Search for the cell housing the specified text and yield its [X, Y] center coordinate. 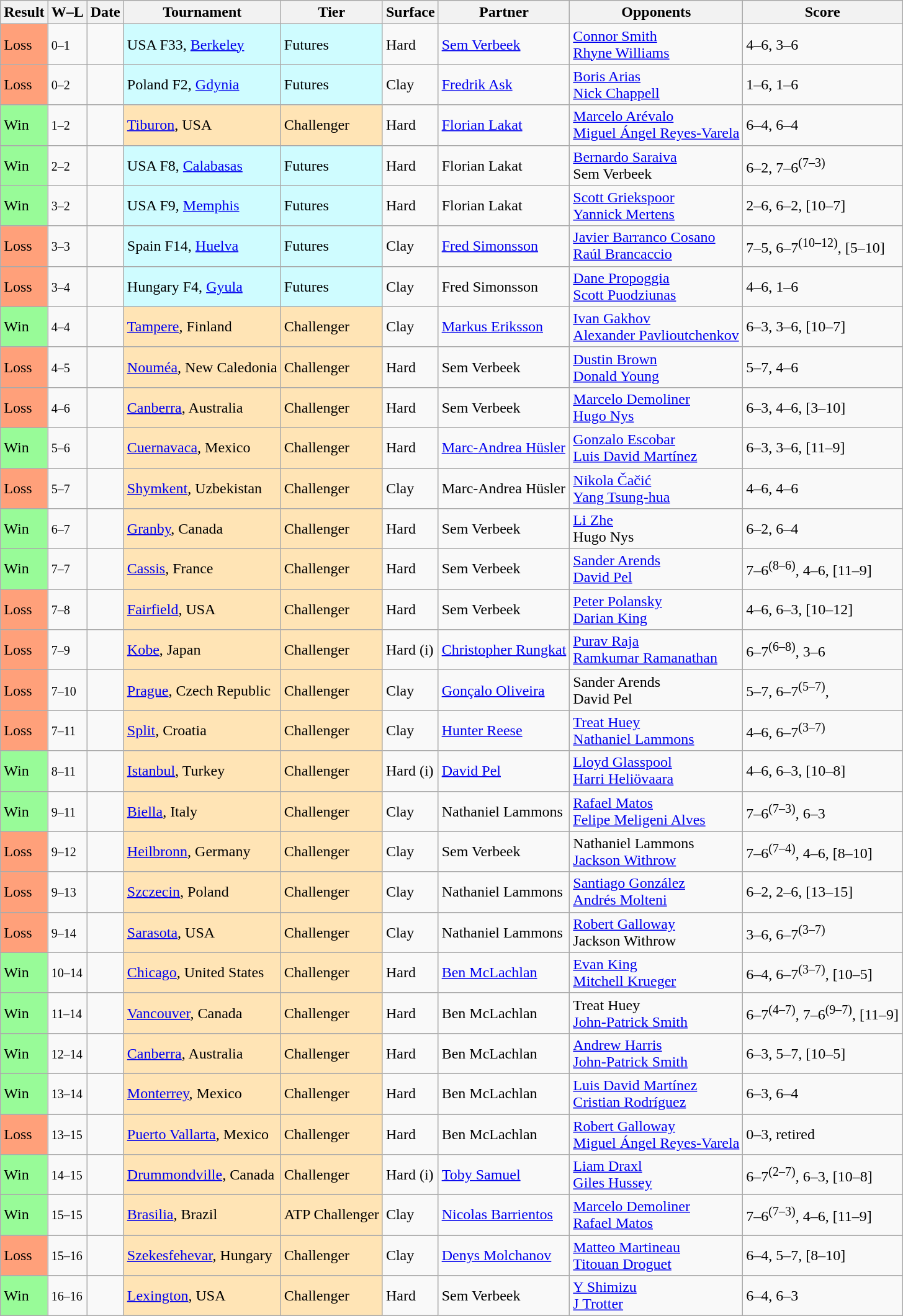
Andrew Harris John-Patrick Smith [657, 1054]
Biella, Italy [202, 812]
Monterrey, Mexico [202, 1093]
Vancouver, Canada [202, 1013]
4–4 [67, 326]
Luis David Martínez Cristian Rodríguez [657, 1093]
Robert Galloway Miguel Ángel Reyes-Varela [657, 1134]
6–7(4–7), 7–6(9–7), [11–9] [823, 1013]
Liam Draxl Giles Hussey [657, 1175]
6–7 [67, 529]
Tournament [202, 12]
4–6, 6–3, [10–8] [823, 771]
Li Zhe Hugo Nys [657, 529]
0–3, retired [823, 1134]
Gonçalo Oliveira [504, 690]
1–2 [67, 125]
4–5 [67, 367]
Marcelo Demoliner Rafael Matos [657, 1215]
Surface [410, 12]
Nicolas Barrientos [504, 1215]
Date [106, 12]
Split, Croatia [202, 731]
13–14 [67, 1093]
5–7, 6–7(5–7), [823, 690]
Bernardo Saraiva Sem Verbeek [657, 165]
Toby Samuel [504, 1175]
Heilbronn, Germany [202, 851]
9–12 [67, 851]
Treat Huey John-Patrick Smith [657, 1013]
Kobe, Japan [202, 650]
5–6 [67, 448]
9–14 [67, 932]
Hunter Reese [504, 731]
Purav Raja Ramkumar Ramanathan [657, 650]
Dustin Brown Donald Young [657, 367]
6–4, 6–3 [823, 1296]
Christopher Rungkat [504, 650]
3–2 [67, 206]
Opponents [657, 12]
Hungary F4, Gyula [202, 287]
Peter Polansky Darian King [657, 609]
Evan King Mitchell Krueger [657, 973]
4–6, 6–3, [10–12] [823, 609]
3–4 [67, 287]
7–8 [67, 609]
6–7(2–7), 6–3, [10–8] [823, 1175]
7–7 [67, 570]
Szczecin, Poland [202, 892]
6–4, 6–7(3–7), [10–5] [823, 973]
6–3, 3–6, [10–7] [823, 326]
Markus Eriksson [504, 326]
Szekesfehevar, Hungary [202, 1256]
6–7(6–8), 3–6 [823, 650]
15–15 [67, 1215]
9–11 [67, 812]
7–11 [67, 731]
ATP Challenger [331, 1215]
5–7 [67, 488]
Fairfield, USA [202, 609]
2–6, 6–2, [10–7] [823, 206]
Lexington, USA [202, 1296]
Gonzalo Escobar Luis David Martínez [657, 448]
Brasilia, Brazil [202, 1215]
Chicago, United States [202, 973]
5–7, 4–6 [823, 367]
Tier [331, 12]
6–3, 4–6, [3–10] [823, 407]
4–6 [67, 407]
7–5, 6–7(10–12), [5–10] [823, 246]
7–6(7–4), 4–6, [8–10] [823, 851]
3–6, 6–7(3–7) [823, 932]
Score [823, 12]
7–10 [67, 690]
USA F9, Memphis [202, 206]
Javier Barranco Cosano Raúl Brancaccio [657, 246]
Nikola Čačić Yang Tsung-hua [657, 488]
USA F8, Calabasas [202, 165]
Cuernavaca, Mexico [202, 448]
4–6, 1–6 [823, 287]
6–2, 7–6(7–3) [823, 165]
USA F33, Berkeley [202, 45]
Sarasota, USA [202, 932]
Cassis, France [202, 570]
7–6(8–6), 4–6, [11–9] [823, 570]
Marcelo Demoliner Hugo Nys [657, 407]
Marcelo Arévalo Miguel Ángel Reyes-Varela [657, 125]
7–6(7–3), 4–6, [11–9] [823, 1215]
Ivan Gakhov Alexander Pavlioutchenkov [657, 326]
Tiburon, USA [202, 125]
16–16 [67, 1296]
12–14 [67, 1054]
Shymkent, Uzbekistan [202, 488]
Poland F2, Gdynia [202, 84]
Denys Molchanov [504, 1256]
Puerto Vallarta, Mexico [202, 1134]
Partner [504, 12]
15–16 [67, 1256]
9–13 [67, 892]
8–11 [67, 771]
0–1 [67, 45]
Santiago González Andrés Molteni [657, 892]
Y Shimizu J Trotter [657, 1296]
4–6, 3–6 [823, 45]
4–6, 6–7(3–7) [823, 731]
Robert Galloway Jackson Withrow [657, 932]
6–4, 5–7, [8–10] [823, 1256]
Scott Griekspoor Yannick Mertens [657, 206]
Result [24, 12]
6–2, 2–6, [13–15] [823, 892]
Drummondville, Canada [202, 1175]
13–15 [67, 1134]
Dane Propoggia Scott Puodziunas [657, 287]
6–3, 3–6, [11–9] [823, 448]
6–3, 6–4 [823, 1093]
Spain F14, Huelva [202, 246]
W–L [67, 12]
Granby, Canada [202, 529]
David Pel [504, 771]
14–15 [67, 1175]
1–6, 1–6 [823, 84]
6–3, 5–7, [10–5] [823, 1054]
Rafael Matos Felipe Meligeni Alves [657, 812]
6–4, 6–4 [823, 125]
4–6, 4–6 [823, 488]
Connor Smith Rhyne Williams [657, 45]
0–2 [67, 84]
7–6(7–3), 6–3 [823, 812]
7–9 [67, 650]
6–2, 6–4 [823, 529]
Lloyd Glasspool Harri Heliövaara [657, 771]
Fredrik Ask [504, 84]
10–14 [67, 973]
Istanbul, Turkey [202, 771]
3–3 [67, 246]
2–2 [67, 165]
Prague, Czech Republic [202, 690]
11–14 [67, 1013]
Nouméa, New Caledonia [202, 367]
Tampere, Finland [202, 326]
Nathaniel Lammons Jackson Withrow [657, 851]
Treat Huey Nathaniel Lammons [657, 731]
Boris Arias Nick Chappell [657, 84]
Matteo Martineau Titouan Droguet [657, 1256]
